Search for the cell housing the specified text and yield its [x, y] center coordinate. 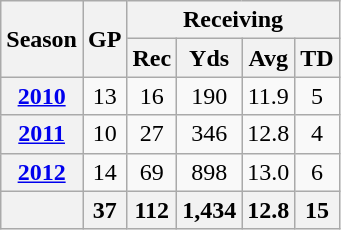
Season [42, 39]
112 [152, 210]
69 [152, 172]
898 [210, 172]
Avg [268, 58]
Receiving [233, 20]
13 [104, 96]
5 [317, 96]
37 [104, 210]
2012 [42, 172]
10 [104, 134]
2011 [42, 134]
Yds [210, 58]
14 [104, 172]
16 [152, 96]
13.0 [268, 172]
4 [317, 134]
346 [210, 134]
11.9 [268, 96]
190 [210, 96]
27 [152, 134]
GP [104, 39]
6 [317, 172]
Rec [152, 58]
1,434 [210, 210]
TD [317, 58]
2010 [42, 96]
15 [317, 210]
